Output the [X, Y] coordinate of the center of the cell containing the given text.  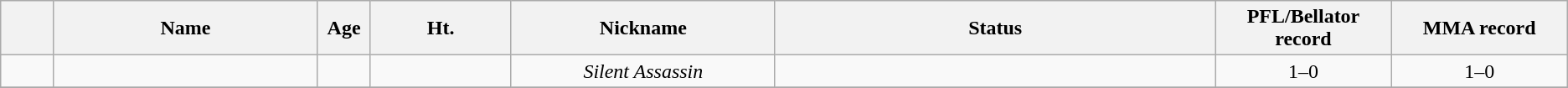
PFL/Bellator record [1303, 28]
Ht. [441, 28]
Age [343, 28]
Status [995, 28]
Nickname [643, 28]
Silent Assassin [643, 71]
MMA record [1479, 28]
Name [186, 28]
